Pinpoint the cell where the given text exists, returning its (x, y) midpoint coordinate. 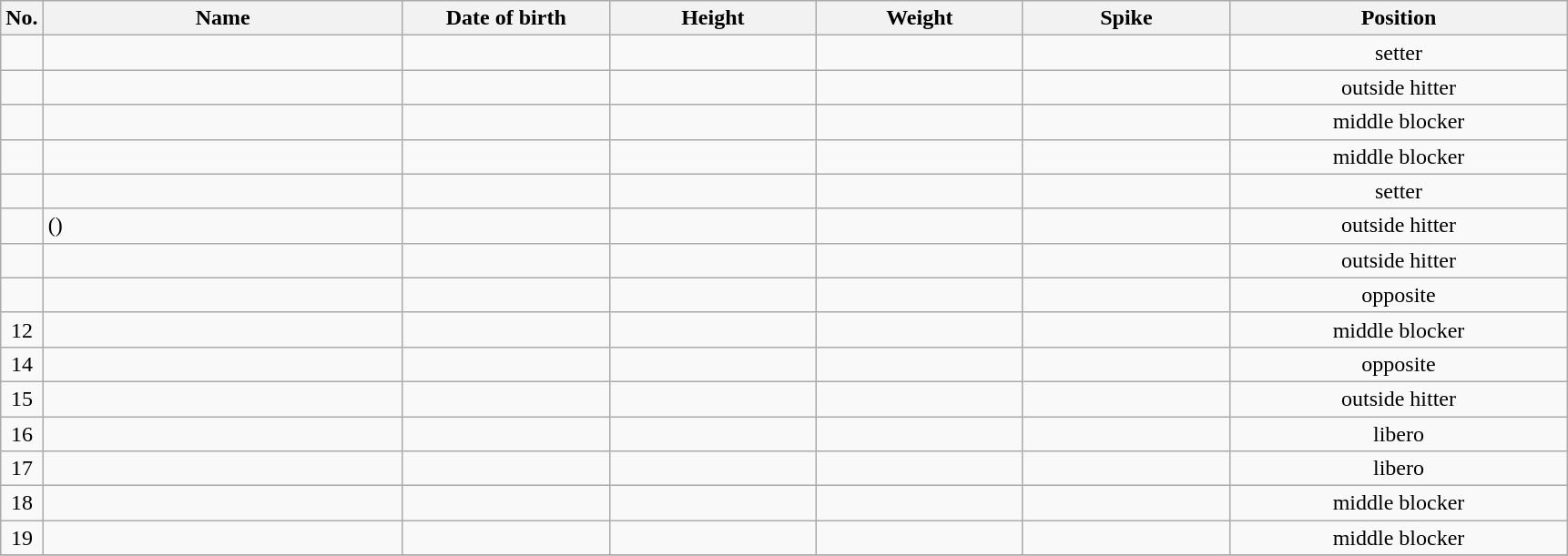
17 (22, 469)
19 (22, 538)
Position (1399, 18)
() (222, 226)
Weight (920, 18)
12 (22, 329)
Height (712, 18)
15 (22, 399)
Spike (1125, 18)
16 (22, 434)
Date of birth (506, 18)
No. (22, 18)
14 (22, 364)
Name (222, 18)
18 (22, 503)
